Locate the cell with the specified text and output its [X, Y] center coordinate. 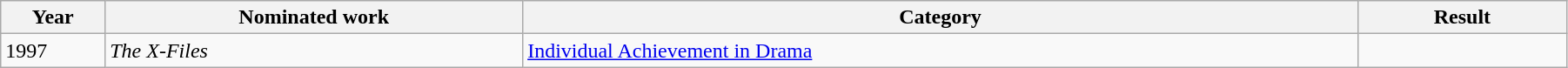
Nominated work [314, 17]
Year [53, 17]
Result [1462, 17]
1997 [53, 51]
Category [941, 17]
Individual Achievement in Drama [941, 51]
The X-Files [314, 51]
